Provide the (X, Y) coordinate of the cell's center where the given text is located.  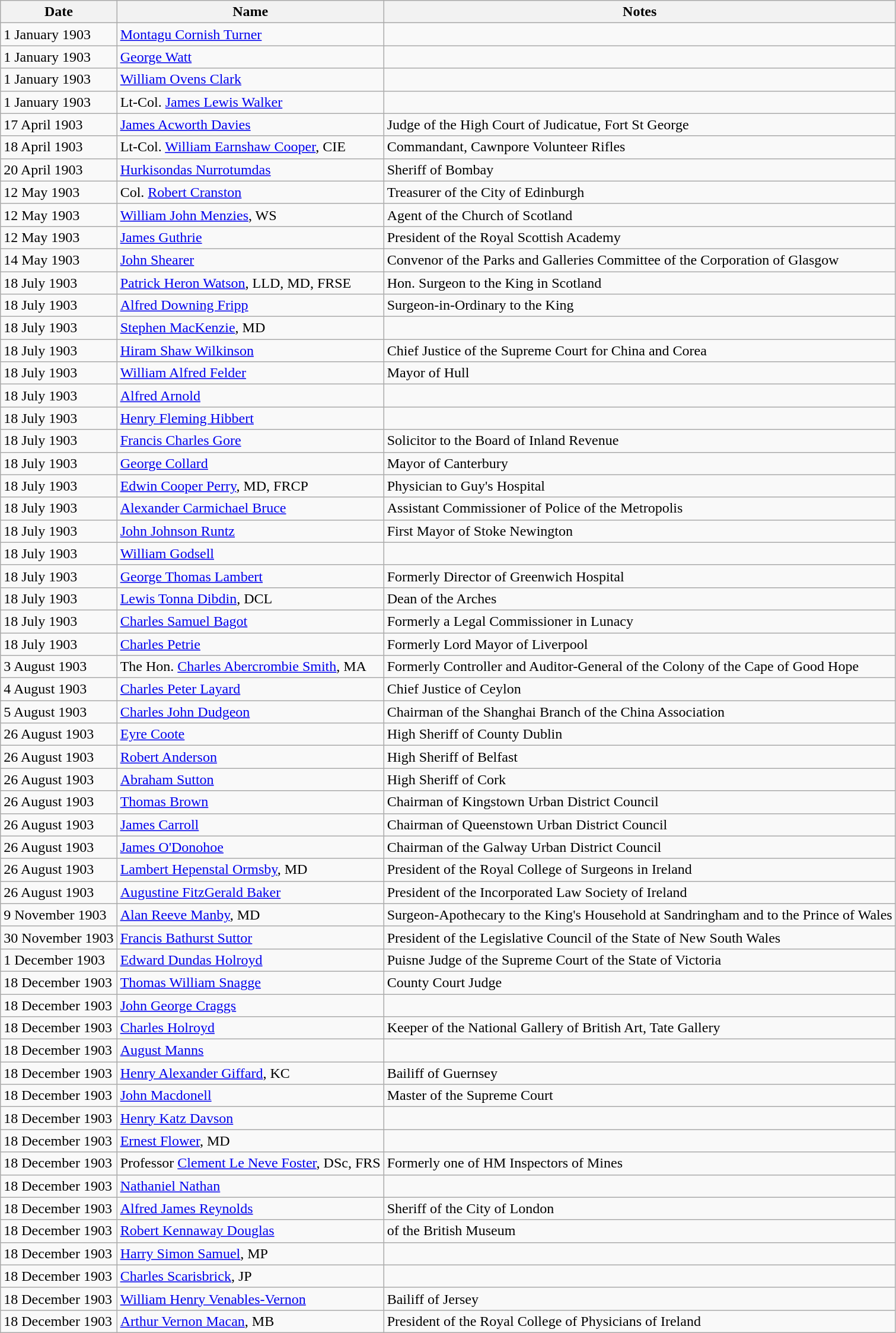
Alfred Downing Fripp (250, 306)
James Acworth Davies (250, 125)
4 August 1903 (59, 689)
Notes (639, 12)
Col. Robert Cranston (250, 192)
Date (59, 12)
Formerly a Legal Commissioner in Lunacy (639, 621)
William Ovens Clark (250, 79)
Hon. Surgeon to the King in Scotland (639, 283)
Chairman of Queenstown Urban District Council (639, 825)
William Godsell (250, 553)
Judge of the High Court of Judicatue, Fort St George (639, 125)
Keeper of the National Gallery of British Art, Tate Gallery (639, 1028)
Abraham Sutton (250, 780)
Puisne Judge of the Supreme Court of the State of Victoria (639, 960)
Alan Reeve Manby, MD (250, 915)
Charles Peter Layard (250, 689)
County Court Judge (639, 982)
Francis Bathurst Suttor (250, 937)
August Manns (250, 1051)
President of the Royal College of Physicians of Ireland (639, 1321)
Mayor of Hull (639, 373)
Lt-Col. William Earnshaw Cooper, CIE (250, 147)
John Shearer (250, 260)
Commandant, Cawnpore Volunteer Rifles (639, 147)
Arthur Vernon Macan, MB (250, 1321)
William John Menzies, WS (250, 215)
Stephen MacKenzie, MD (250, 328)
Patrick Heron Watson, LLD, MD, FRSE (250, 283)
Edwin Cooper Perry, MD, FRCP (250, 486)
Robert Kennaway Douglas (250, 1231)
Charles Holroyd (250, 1028)
Edward Dundas Holroyd (250, 960)
Formerly Lord Mayor of Liverpool (639, 644)
1 December 1903 (59, 960)
3 August 1903 (59, 667)
Convenor of the Parks and Galleries Committee of the Corporation of Glasgow (639, 260)
Alfred Arnold (250, 396)
Chairman of the Galway Urban District Council (639, 847)
James Carroll (250, 825)
George Thomas Lambert (250, 576)
Robert Anderson (250, 757)
Henry Katz Davson (250, 1118)
Dean of the Arches (639, 599)
Agent of the Church of Scotland (639, 215)
Mayor of Canterbury (639, 463)
Alfred James Reynolds (250, 1208)
Alexander Carmichael Bruce (250, 508)
The Hon. Charles Abercrombie Smith, MA (250, 667)
Augustine FitzGerald Baker (250, 892)
Formerly Director of Greenwich Hospital (639, 576)
William Alfred Felder (250, 373)
Sheriff of Bombay (639, 170)
George Collard (250, 463)
Bailiff of Guernsey (639, 1073)
Ernest Flower, MD (250, 1141)
High Sheriff of Cork (639, 780)
Chief Justice of the Supreme Court for China and Corea (639, 351)
Nathaniel Nathan (250, 1186)
18 April 1903 (59, 147)
James Guthrie (250, 237)
Charles John Dudgeon (250, 712)
Sheriff of the City of London (639, 1208)
Charles Scarisbrick, JP (250, 1276)
of the British Museum (639, 1231)
Chairman of Kingstown Urban District Council (639, 802)
Francis Charles Gore (250, 441)
George Watt (250, 57)
Lambert Hepenstal Ormsby, MD (250, 870)
Chairman of the Shanghai Branch of the China Association (639, 712)
Assistant Commissioner of Police of the Metropolis (639, 508)
John Macdonell (250, 1096)
Physician to Guy's Hospital (639, 486)
Surgeon-in-Ordinary to the King (639, 306)
Henry Fleming Hibbert (250, 418)
Henry Alexander Giffard, KC (250, 1073)
Hurkisondas Nurrotumdas (250, 170)
President of the Royal Scottish Academy (639, 237)
President of the Incorporated Law Society of Ireland (639, 892)
Thomas William Snagge (250, 982)
Formerly one of HM Inspectors of Mines (639, 1163)
Charles Samuel Bagot (250, 621)
William Henry Venables-Vernon (250, 1299)
President of the Royal College of Surgeons in Ireland (639, 870)
Professor Clement Le Neve Foster, DSc, FRS (250, 1163)
5 August 1903 (59, 712)
20 April 1903 (59, 170)
9 November 1903 (59, 915)
Lt-Col. James Lewis Walker (250, 102)
Chief Justice of Ceylon (639, 689)
17 April 1903 (59, 125)
Treasurer of the City of Edinburgh (639, 192)
First Mayor of Stoke Newington (639, 531)
Bailiff of Jersey (639, 1299)
30 November 1903 (59, 937)
Thomas Brown (250, 802)
James O'Donohoe (250, 847)
High Sheriff of Belfast (639, 757)
Lewis Tonna Dibdin, DCL (250, 599)
Master of the Supreme Court (639, 1096)
Charles Petrie (250, 644)
Eyre Coote (250, 734)
Surgeon-Apothecary to the King's Household at Sandringham and to the Prince of Wales (639, 915)
Solicitor to the Board of Inland Revenue (639, 441)
Formerly Controller and Auditor-General of the Colony of the Cape of Good Hope (639, 667)
14 May 1903 (59, 260)
John George Craggs (250, 1006)
John Johnson Runtz (250, 531)
President of the Legislative Council of the State of New South Wales (639, 937)
Hiram Shaw Wilkinson (250, 351)
Montagu Cornish Turner (250, 34)
Harry Simon Samuel, MP (250, 1254)
High Sheriff of County Dublin (639, 734)
Name (250, 12)
